Find where the given text appears and provide that cell's center as [X, Y] coordinate. 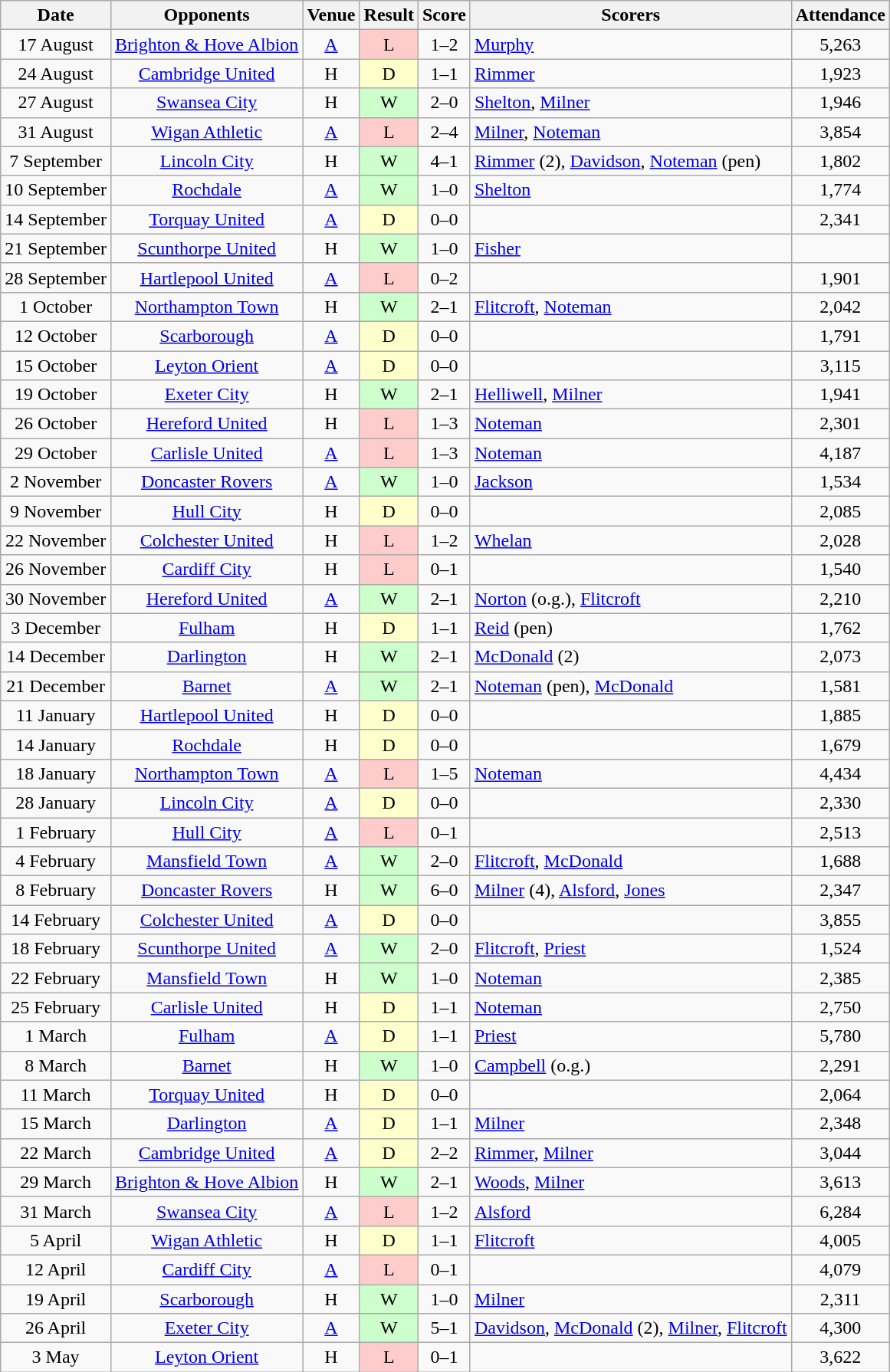
2,341 [840, 219]
4,079 [840, 1269]
2,085 [840, 511]
2,301 [840, 424]
24 August [56, 74]
3,855 [840, 920]
31 August [56, 132]
5,263 [840, 44]
Result [389, 15]
3,044 [840, 1153]
1,923 [840, 74]
Venue [331, 15]
2,210 [840, 599]
Noteman (pen), McDonald [630, 686]
Milner (4), Alsford, Jones [630, 891]
28 January [56, 803]
8 March [56, 1065]
Murphy [630, 44]
12 October [56, 336]
Shelton, Milner [630, 103]
Rimmer, Milner [630, 1153]
1,534 [840, 482]
Opponents [206, 15]
14 February [56, 920]
Whelan [630, 540]
5,780 [840, 1036]
4,300 [840, 1328]
2–2 [444, 1153]
18 January [56, 773]
1,540 [840, 569]
2,750 [840, 1007]
1 October [56, 307]
8 February [56, 891]
Rimmer (2), Davidson, Noteman (pen) [630, 161]
Helliwell, Milner [630, 395]
4,187 [840, 453]
17 August [56, 44]
14 January [56, 744]
2,028 [840, 540]
0–2 [444, 277]
3,613 [840, 1182]
6,284 [840, 1211]
29 March [56, 1182]
Flitcroft, McDonald [630, 862]
Score [444, 15]
1 March [56, 1036]
25 February [56, 1007]
14 December [56, 657]
Milner, Noteman [630, 132]
22 November [56, 540]
1,791 [840, 336]
2,330 [840, 803]
22 February [56, 978]
1,941 [840, 395]
Flitcroft, Priest [630, 949]
15 March [56, 1124]
Campbell (o.g.) [630, 1065]
15 October [56, 366]
19 April [56, 1299]
11 March [56, 1095]
14 September [56, 219]
3,115 [840, 366]
5 April [56, 1240]
1,762 [840, 628]
21 September [56, 248]
3,854 [840, 132]
2,042 [840, 307]
2,073 [840, 657]
1,524 [840, 949]
Scorers [630, 15]
30 November [56, 599]
4 February [56, 862]
18 February [56, 949]
4,005 [840, 1240]
Flitcroft, Noteman [630, 307]
10 September [56, 190]
Shelton [630, 190]
21 December [56, 686]
2,064 [840, 1095]
2,311 [840, 1299]
Date [56, 15]
29 October [56, 453]
22 March [56, 1153]
4,434 [840, 773]
1,901 [840, 277]
Attendance [840, 15]
1,946 [840, 103]
28 September [56, 277]
Fisher [630, 248]
1,885 [840, 715]
26 October [56, 424]
3,622 [840, 1357]
1,802 [840, 161]
5–1 [444, 1328]
31 March [56, 1211]
19 October [56, 395]
2,347 [840, 891]
7 September [56, 161]
12 April [56, 1269]
11 January [56, 715]
27 August [56, 103]
1,688 [840, 862]
Jackson [630, 482]
Flitcroft [630, 1240]
6–0 [444, 891]
26 November [56, 569]
4–1 [444, 161]
Alsford [630, 1211]
1,774 [840, 190]
Priest [630, 1036]
1,581 [840, 686]
3 May [56, 1357]
Reid (pen) [630, 628]
Norton (o.g.), Flitcroft [630, 599]
McDonald (2) [630, 657]
26 April [56, 1328]
3 December [56, 628]
Woods, Milner [630, 1182]
2,513 [840, 832]
Davidson, McDonald (2), Milner, Flitcroft [630, 1328]
1–5 [444, 773]
9 November [56, 511]
1 February [56, 832]
1,679 [840, 744]
2,385 [840, 978]
2 November [56, 482]
2–4 [444, 132]
2,348 [840, 1124]
2,291 [840, 1065]
Rimmer [630, 74]
